Return the (x, y) coordinate for the center point of the cell that contains the specified text.  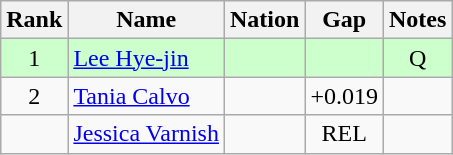
+0.019 (344, 96)
Rank (34, 20)
Gap (344, 20)
Tania Calvo (146, 96)
Lee Hye-jin (146, 58)
1 (34, 58)
Nation (264, 20)
Name (146, 20)
REL (344, 134)
Notes (417, 20)
Q (417, 58)
Jessica Varnish (146, 134)
2 (34, 96)
